Pinpoint the cell where the given text exists, returning its (X, Y) midpoint coordinate. 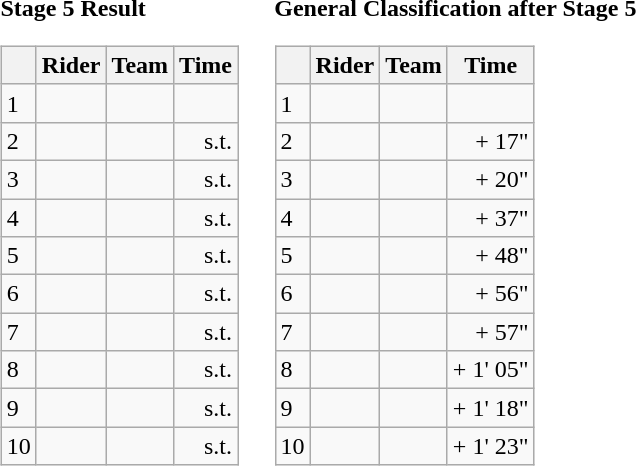
+ 48" (490, 256)
+ 20" (490, 179)
+ 17" (490, 141)
+ 1' 23" (490, 446)
+ 37" (490, 217)
+ 1' 05" (490, 370)
+ 1' 18" (490, 408)
+ 56" (490, 294)
+ 57" (490, 332)
